Find where the given text appears and provide that cell's center as [X, Y] coordinate. 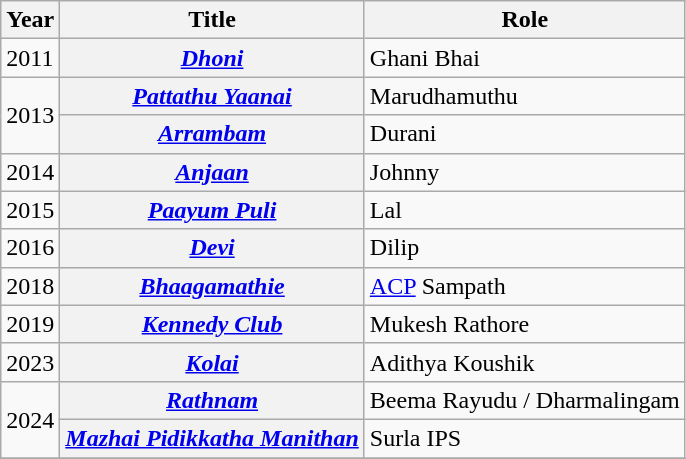
2018 [30, 286]
2019 [30, 324]
Title [212, 20]
Surla IPS [524, 438]
Role [524, 20]
Dilip [524, 248]
Rathnam [212, 400]
2011 [30, 58]
Beema Rayudu / Dharmalingam [524, 400]
Johnny [524, 172]
2024 [30, 419]
Paayum Puli [212, 210]
Ghani Bhai [524, 58]
2013 [30, 115]
ACP Sampath [524, 286]
Arrambam [212, 134]
2016 [30, 248]
Kennedy Club [212, 324]
Pattathu Yaanai [212, 96]
Dhoni [212, 58]
2014 [30, 172]
Kolai [212, 362]
Durani [524, 134]
Mazhai Pidikkatha Manithan [212, 438]
Year [30, 20]
Bhaagamathie [212, 286]
Anjaan [212, 172]
Marudhamuthu [524, 96]
Devi [212, 248]
2015 [30, 210]
Mukesh Rathore [524, 324]
2023 [30, 362]
Lal [524, 210]
Adithya Koushik [524, 362]
